Return the (X, Y) coordinate for the center point of the cell that contains the specified text.  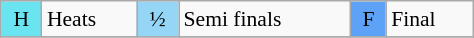
Final (430, 19)
H (22, 19)
F (368, 19)
Heats (90, 19)
Semi finals (265, 19)
½ (157, 19)
